For the text-containing cell, return its midpoint in [x, y] coordinate format. 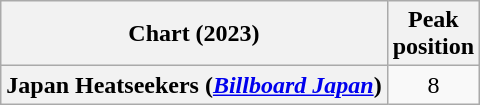
Chart (2023) [194, 34]
8 [433, 85]
Peakposition [433, 34]
Japan Heatseekers (Billboard Japan) [194, 85]
